Return [X, Y] of the center of cell containing provided text 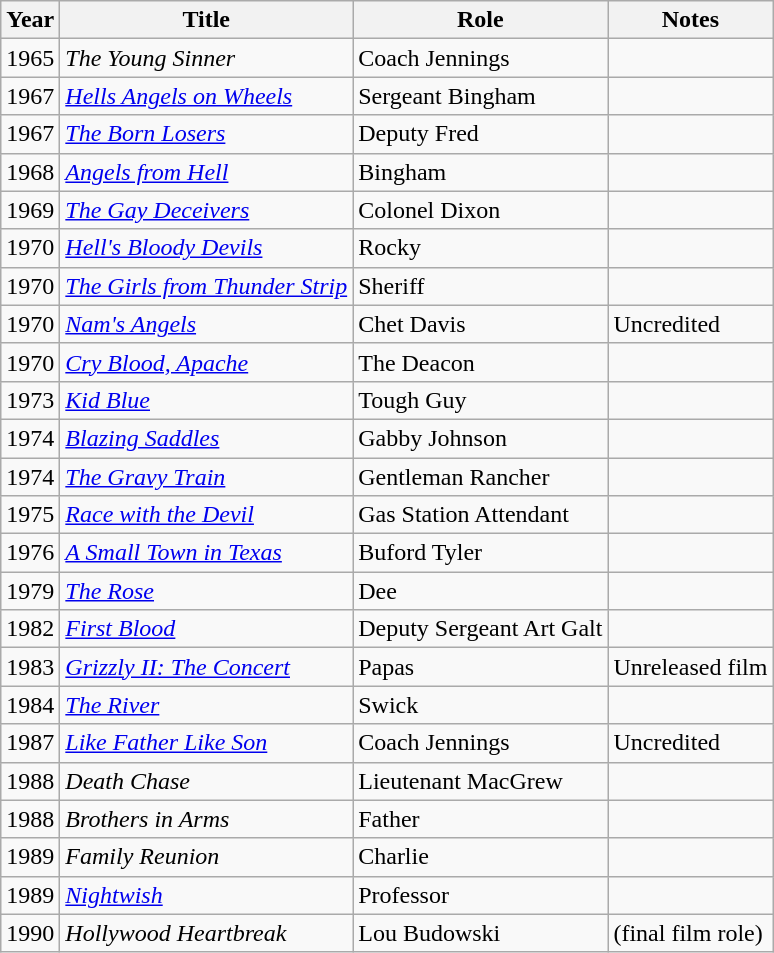
Kid Blue [206, 400]
Role [480, 20]
The River [206, 705]
Sergeant Bingham [480, 96]
Gentleman Rancher [480, 477]
1976 [30, 553]
Unreleased film [690, 667]
Brothers in Arms [206, 819]
Dee [480, 591]
Nightwish [206, 895]
Father [480, 819]
Grizzly II: The Concert [206, 667]
1987 [30, 743]
Angels from Hell [206, 172]
Race with the Devil [206, 515]
Deputy Fred [480, 134]
(final film role) [690, 933]
Deputy Sergeant Art Galt [480, 629]
1973 [30, 400]
Like Father Like Son [206, 743]
Rocky [480, 248]
The Born Losers [206, 134]
First Blood [206, 629]
1968 [30, 172]
Gabby Johnson [480, 438]
Year [30, 20]
Buford Tyler [480, 553]
Colonel Dixon [480, 210]
Lieutenant MacGrew [480, 781]
A Small Town in Texas [206, 553]
Lou Budowski [480, 933]
1982 [30, 629]
Swick [480, 705]
The Rose [206, 591]
1979 [30, 591]
Hollywood Heartbreak [206, 933]
Gas Station Attendant [480, 515]
1990 [30, 933]
Charlie [480, 857]
1969 [30, 210]
Professor [480, 895]
The Gay Deceivers [206, 210]
The Girls from Thunder Strip [206, 286]
Tough Guy [480, 400]
1965 [30, 58]
Blazing Saddles [206, 438]
Hell's Bloody Devils [206, 248]
Death Chase [206, 781]
1975 [30, 515]
Papas [480, 667]
Hells Angels on Wheels [206, 96]
Chet Davis [480, 324]
Cry Blood, Apache [206, 362]
The Young Sinner [206, 58]
Nam's Angels [206, 324]
Family Reunion [206, 857]
Notes [690, 20]
1983 [30, 667]
Title [206, 20]
The Deacon [480, 362]
Sheriff [480, 286]
The Gravy Train [206, 477]
1984 [30, 705]
Bingham [480, 172]
